Scan for the cell matching the given text and deliver its [x, y] coordinate at center. 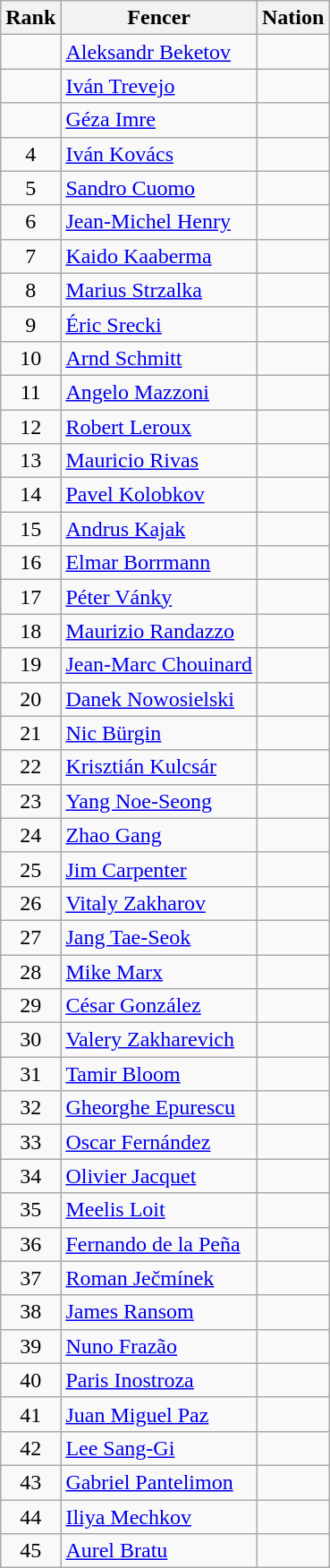
Aleksandr Beketov [159, 52]
43 [30, 1482]
30 [30, 1040]
Pavel Kolobkov [159, 495]
Roman Ječmínek [159, 1278]
Mike Marx [159, 971]
9 [30, 324]
37 [30, 1278]
14 [30, 495]
39 [30, 1346]
Nic Bürgin [159, 733]
Paris Inostroza [159, 1380]
36 [30, 1244]
Gabriel Pantelimon [159, 1482]
15 [30, 529]
Jean-Michel Henry [159, 222]
38 [30, 1312]
Andrus Kajak [159, 529]
24 [30, 835]
Gheorghe Epurescu [159, 1108]
Jim Carpenter [159, 869]
Yang Noe-Seong [159, 801]
Valery Zakharevich [159, 1040]
Mauricio Rivas [159, 461]
César González [159, 1006]
Danek Nowosielski [159, 699]
33 [30, 1142]
Sandro Cuomo [159, 188]
19 [30, 665]
5 [30, 188]
Aurel Bratu [159, 1551]
31 [30, 1074]
Rank [30, 18]
Nuno Frazão [159, 1346]
Iván Trevejo [159, 86]
44 [30, 1517]
32 [30, 1108]
20 [30, 699]
Iván Kovács [159, 154]
23 [30, 801]
Olivier Jacquet [159, 1176]
Zhao Gang [159, 835]
18 [30, 631]
Arnd Schmitt [159, 358]
40 [30, 1380]
Angelo Mazzoni [159, 392]
Elmar Borrmann [159, 563]
45 [30, 1551]
Oscar Fernández [159, 1142]
Maurizio Randazzo [159, 631]
10 [30, 358]
34 [30, 1176]
35 [30, 1210]
Jang Tae-Seok [159, 937]
Péter Vánky [159, 597]
Robert Leroux [159, 427]
Nation [293, 18]
41 [30, 1414]
James Ransom [159, 1312]
22 [30, 767]
29 [30, 1006]
Fencer [159, 18]
Marius Strzalka [159, 290]
Meelis Loit [159, 1210]
Géza Imre [159, 120]
21 [30, 733]
42 [30, 1448]
Vitaly Zakharov [159, 903]
Éric Srecki [159, 324]
Fernando de la Peña [159, 1244]
12 [30, 427]
26 [30, 903]
17 [30, 597]
Kaido Kaaberma [159, 256]
13 [30, 461]
4 [30, 154]
7 [30, 256]
11 [30, 392]
27 [30, 937]
Juan Miguel Paz [159, 1414]
Tamir Bloom [159, 1074]
25 [30, 869]
6 [30, 222]
8 [30, 290]
Jean-Marc Chouinard [159, 665]
Krisztián Kulcsár [159, 767]
Lee Sang-Gi [159, 1448]
28 [30, 971]
16 [30, 563]
Iliya Mechkov [159, 1517]
